Detect which cell encompasses the target text, then output its (x, y) center coordinate. 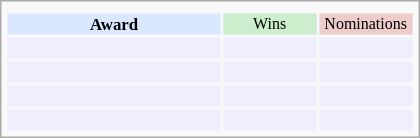
Nominations (366, 24)
Wins (270, 24)
Award (114, 24)
